Provide the [x, y] coordinate of the cell's center where the given text is located.  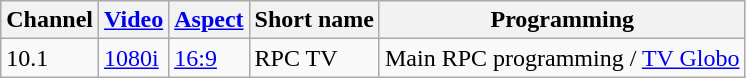
RPC TV [314, 58]
Video [134, 20]
Short name [314, 20]
Programming [562, 20]
Aspect [209, 20]
10.1 [50, 58]
Main RPC programming / TV Globo [562, 58]
Channel [50, 20]
1080i [134, 58]
16:9 [209, 58]
